Output the (x, y) coordinate of the center of the cell containing the given text.  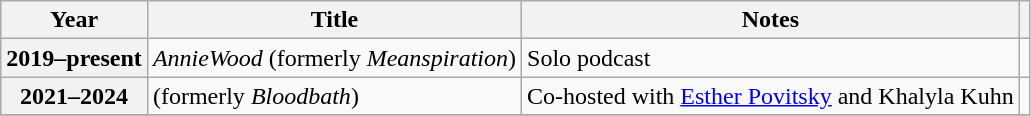
Co-hosted with Esther Povitsky and Khalyla Kuhn (771, 96)
Solo podcast (771, 58)
(formerly Bloodbath) (334, 96)
Year (74, 20)
2021–2024 (74, 96)
Title (334, 20)
AnnieWood (formerly Meanspiration) (334, 58)
Notes (771, 20)
2019–present (74, 58)
